Detect which cell encompasses the target text, then output its [x, y] center coordinate. 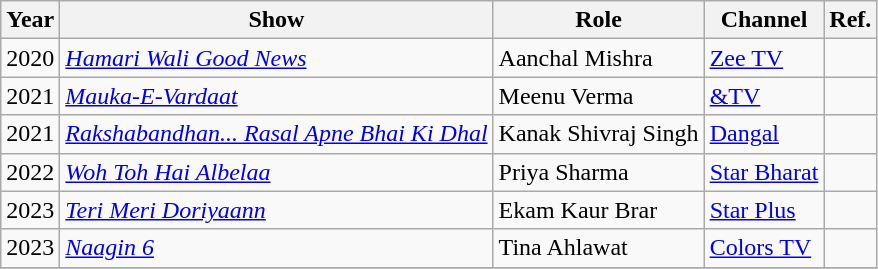
Channel [764, 20]
Rakshabandhan... Rasal Apne Bhai Ki Dhal [276, 134]
Colors TV [764, 248]
Ref. [850, 20]
Kanak Shivraj Singh [598, 134]
2022 [30, 172]
Aanchal Mishra [598, 58]
Ekam Kaur Brar [598, 210]
Mauka-E-Vardaat [276, 96]
Naagin 6 [276, 248]
2020 [30, 58]
Teri Meri Doriyaann [276, 210]
Role [598, 20]
Tina Ahlawat [598, 248]
Zee TV [764, 58]
&TV [764, 96]
Star Plus [764, 210]
Meenu Verma [598, 96]
Dangal [764, 134]
Year [30, 20]
Star Bharat [764, 172]
Woh Toh Hai Albelaa [276, 172]
Priya Sharma [598, 172]
Show [276, 20]
Hamari Wali Good News [276, 58]
